For the text-containing cell, return its midpoint in [X, Y] coordinate format. 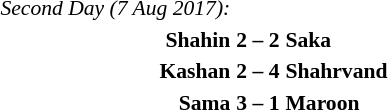
2 – 4 [258, 71]
2 – 2 [258, 40]
